For the text-containing cell, return its midpoint in [X, Y] coordinate format. 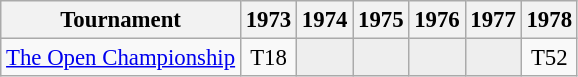
1976 [437, 20]
T52 [549, 58]
1973 [268, 20]
1974 [325, 20]
1978 [549, 20]
Tournament [121, 20]
1975 [381, 20]
The Open Championship [121, 58]
T18 [268, 58]
1977 [493, 20]
